Identify which cell holds the provided text, then report its (x, y) central coordinate. 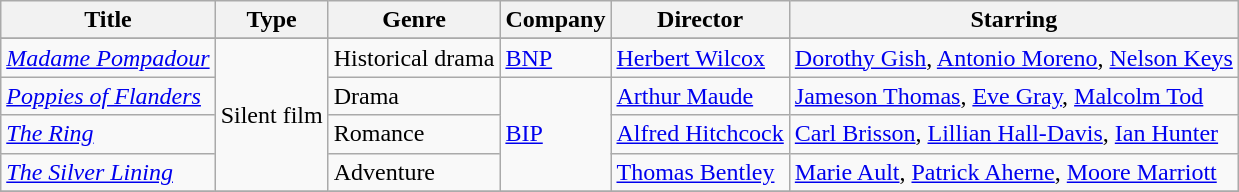
BNP (556, 58)
Dorothy Gish, Antonio Moreno, Nelson Keys (1014, 58)
Romance (414, 134)
Poppies of Flanders (108, 96)
Historical drama (414, 58)
Herbert Wilcox (700, 58)
The Silver Lining (108, 172)
Drama (414, 96)
Madame Pompadour (108, 58)
Alfred Hitchcock (700, 134)
Carl Brisson, Lillian Hall-Davis, Ian Hunter (1014, 134)
The Ring (108, 134)
Genre (414, 20)
Title (108, 20)
Arthur Maude (700, 96)
Silent film (272, 115)
Director (700, 20)
Starring (1014, 20)
Jameson Thomas, Eve Gray, Malcolm Tod (1014, 96)
Company (556, 20)
Adventure (414, 172)
Marie Ault, Patrick Aherne, Moore Marriott (1014, 172)
Thomas Bentley (700, 172)
Type (272, 20)
BIP (556, 134)
